Output the (X, Y) coordinate of the center of the cell containing the given text.  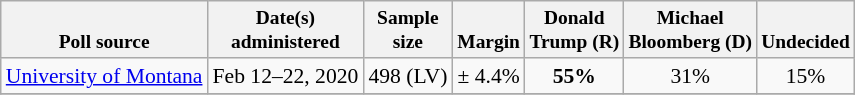
Samplesize (408, 30)
Feb 12–22, 2020 (286, 76)
University of Montana (104, 76)
55% (574, 76)
± 4.4% (488, 76)
Undecided (806, 30)
31% (690, 76)
498 (LV) (408, 76)
MichaelBloomberg (D) (690, 30)
Date(s)administered (286, 30)
15% (806, 76)
Margin (488, 30)
Poll source (104, 30)
DonaldTrump (R) (574, 30)
